From the cell containing the given text, extract its center point as (X, Y) coordinate. 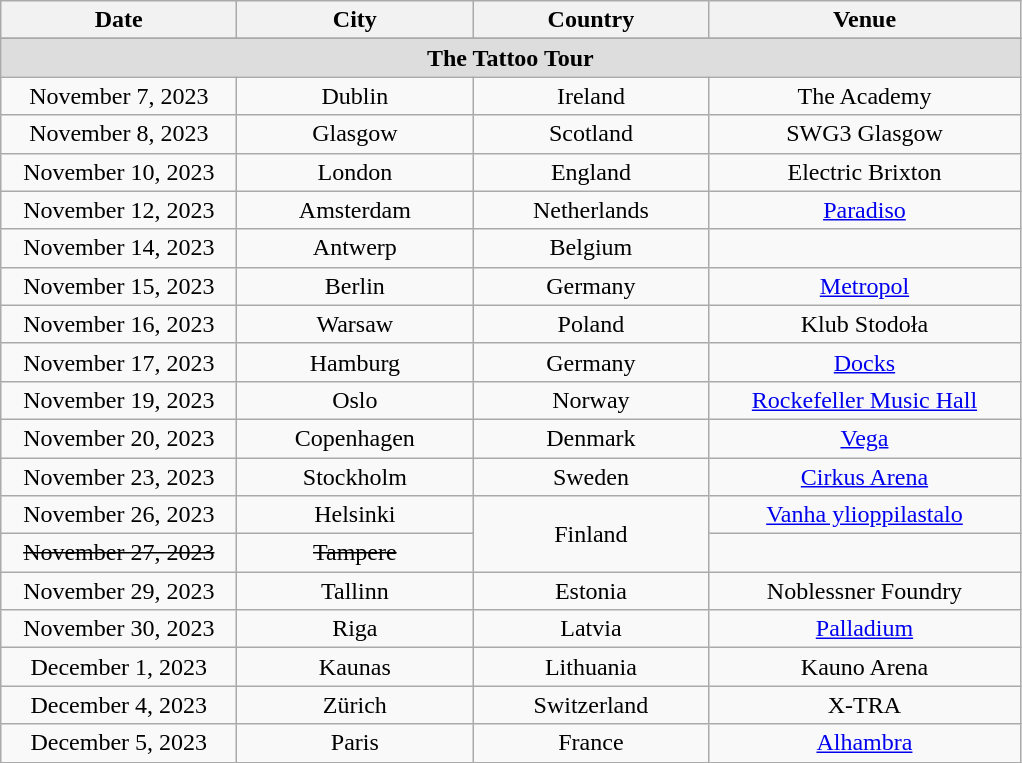
SWG3 Glasgow (864, 134)
Palladium (864, 629)
November 16, 2023 (119, 324)
November 20, 2023 (119, 438)
November 14, 2023 (119, 248)
London (355, 172)
The Academy (864, 96)
Tallinn (355, 591)
Klub Stodoła (864, 324)
November 29, 2023 (119, 591)
Electric Brixton (864, 172)
Hamburg (355, 362)
England (591, 172)
Docks (864, 362)
November 8, 2023 (119, 134)
Zürich (355, 705)
November 23, 2023 (119, 477)
Estonia (591, 591)
November 12, 2023 (119, 210)
November 17, 2023 (119, 362)
Oslo (355, 400)
December 5, 2023 (119, 743)
France (591, 743)
Metropol (864, 286)
November 15, 2023 (119, 286)
Glasgow (355, 134)
Paris (355, 743)
Belgium (591, 248)
The Tattoo Tour (510, 58)
Alhambra (864, 743)
Norway (591, 400)
Netherlands (591, 210)
November 30, 2023 (119, 629)
Copenhagen (355, 438)
Amsterdam (355, 210)
November 7, 2023 (119, 96)
Country (591, 20)
Berlin (355, 286)
Paradiso (864, 210)
Denmark (591, 438)
Helsinki (355, 515)
City (355, 20)
Ireland (591, 96)
December 1, 2023 (119, 667)
Scotland (591, 134)
Cirkus Arena (864, 477)
Vega (864, 438)
Noblessner Foundry (864, 591)
November 10, 2023 (119, 172)
Sweden (591, 477)
Riga (355, 629)
Lithuania (591, 667)
Vanha ylioppilastalo (864, 515)
Rockefeller Music Hall (864, 400)
Switzerland (591, 705)
Warsaw (355, 324)
Venue (864, 20)
Latvia (591, 629)
Poland (591, 324)
X-TRA (864, 705)
November 27, 2023 (119, 553)
Antwerp (355, 248)
Dublin (355, 96)
Date (119, 20)
Stockholm (355, 477)
December 4, 2023 (119, 705)
Finland (591, 534)
November 26, 2023 (119, 515)
Tampere (355, 553)
November 19, 2023 (119, 400)
Kaunas (355, 667)
Kauno Arena (864, 667)
